Identify which cell holds the provided text, then report its [X, Y] central coordinate. 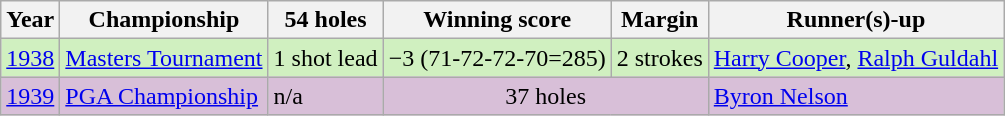
1939 [30, 96]
37 holes [546, 96]
1938 [30, 58]
Year [30, 20]
Championship [164, 20]
n/a [326, 96]
Harry Cooper, Ralph Guldahl [856, 58]
Winning score [497, 20]
Byron Nelson [856, 96]
Runner(s)-up [856, 20]
2 strokes [660, 58]
Margin [660, 20]
1 shot lead [326, 58]
Masters Tournament [164, 58]
PGA Championship [164, 96]
−3 (71-72-72-70=285) [497, 58]
54 holes [326, 20]
